Pinpoint the cell where the given text exists, returning its (X, Y) midpoint coordinate. 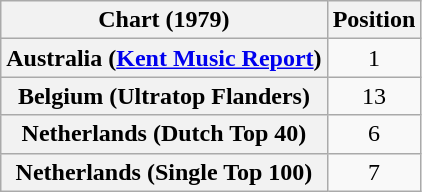
6 (374, 134)
Netherlands (Dutch Top 40) (164, 134)
Chart (1979) (164, 20)
7 (374, 172)
13 (374, 96)
Australia (Kent Music Report) (164, 58)
Position (374, 20)
Netherlands (Single Top 100) (164, 172)
Belgium (Ultratop Flanders) (164, 96)
1 (374, 58)
